Extract the (X, Y) coordinate from the center of the cell holding the provided text.  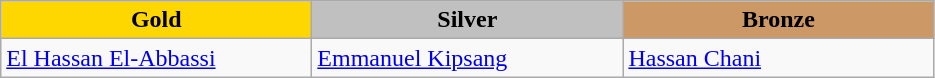
Bronze (778, 20)
Emmanuel Kipsang (468, 58)
Hassan Chani (778, 58)
Silver (468, 20)
El Hassan El-Abbassi (156, 58)
Gold (156, 20)
